Locate the cell with the specified text and output its [X, Y] center coordinate. 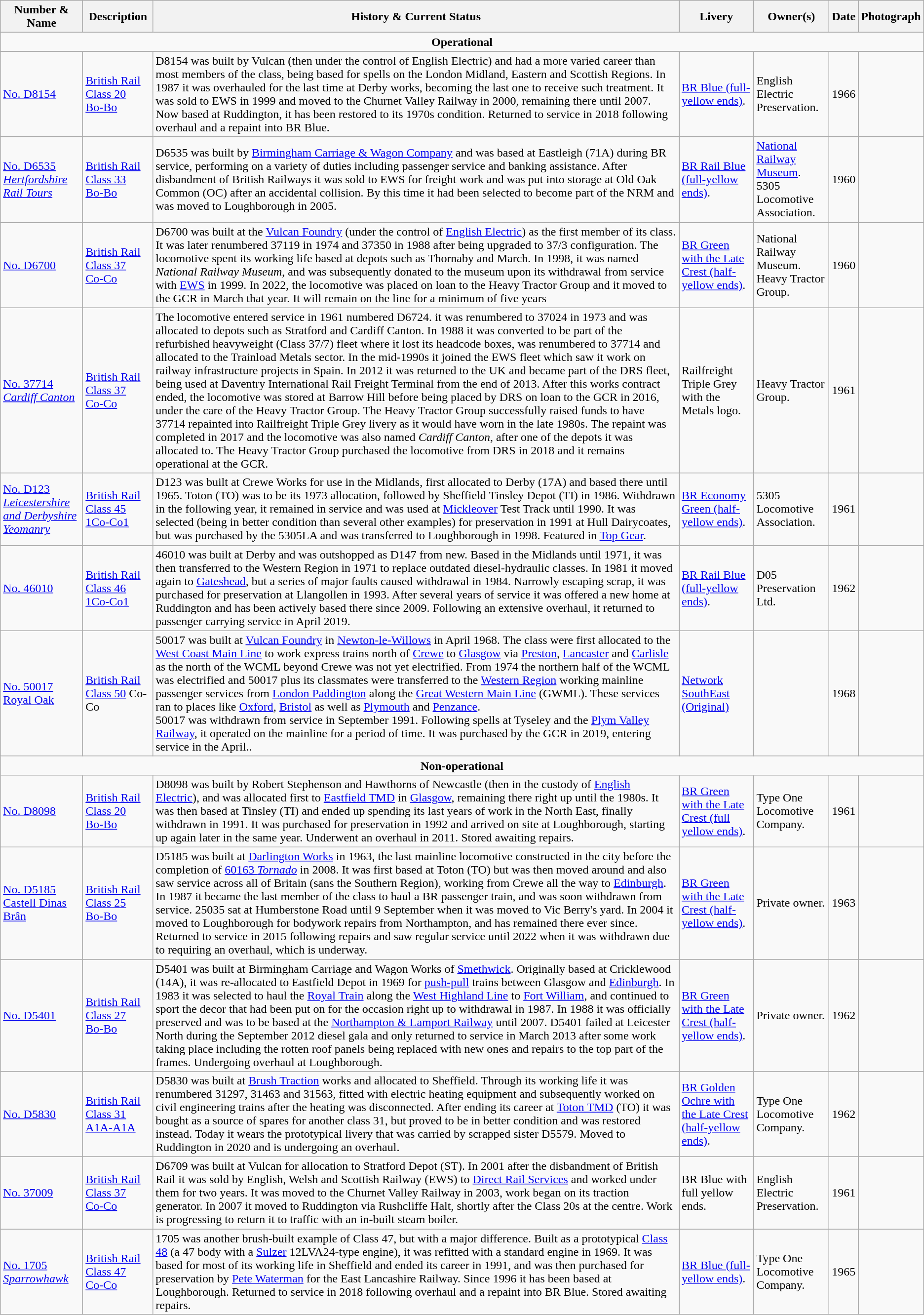
No. 37009 [41, 1193]
British Rail Class 47 Co-Co [118, 1272]
No. 37714Cardiff Canton [41, 390]
BR Blue with full yellow ends. [717, 1193]
No. D5401 [41, 1015]
Operational [462, 42]
National Railway Museum.Heavy Tractor Group. [792, 265]
No. D123 Leicestershire and Derbyshire Yeomanry [41, 509]
BR Green with the Late Crest (full yellow ends). [717, 811]
1968 [844, 693]
D05 Preservation Ltd. [792, 588]
British Rail Class 27 Bo-Bo [118, 1015]
National Railway Museum. 5305 Locomotive Association. [792, 180]
British Rail Class 46 1Co-Co1 [118, 588]
BR Golden Ochre with the Late Crest (half-yellow ends). [717, 1114]
British Rail Class 25 Bo-Bo [118, 903]
British Rail Class 33 Bo-Bo [118, 180]
No. 50017 Royal Oak [41, 693]
1966 [844, 94]
No. 46010 [41, 588]
British Rail Class 31 A1A-A1A [118, 1114]
Non-operational [462, 765]
Livery [717, 17]
Owner(s) [792, 17]
Date [844, 17]
Description [118, 17]
1965 [844, 1272]
No. D5185 Castell Dinas Brân [41, 903]
Heavy Tractor Group. [792, 390]
British Rail Class 45 1Co-Co1 [118, 509]
No. 1705 Sparrowhawk [41, 1272]
Photograph [891, 17]
No. D5830 [41, 1114]
No. D8154 [41, 94]
Number & Name [41, 17]
No. D8098 [41, 811]
History & Current Status [416, 17]
No. D6535 Hertfordshire Rail Tours [41, 180]
5305 Locomotive Association. [792, 509]
Network SouthEast (Original) [717, 693]
British Rail Class 50 Co-Co [118, 693]
Railfreight Triple Grey with the Metals logo. [717, 390]
1963 [844, 903]
No. D6700 [41, 265]
BR Economy Green (half-yellow ends). [717, 509]
